Search for the cell housing the specified text and yield its [x, y] center coordinate. 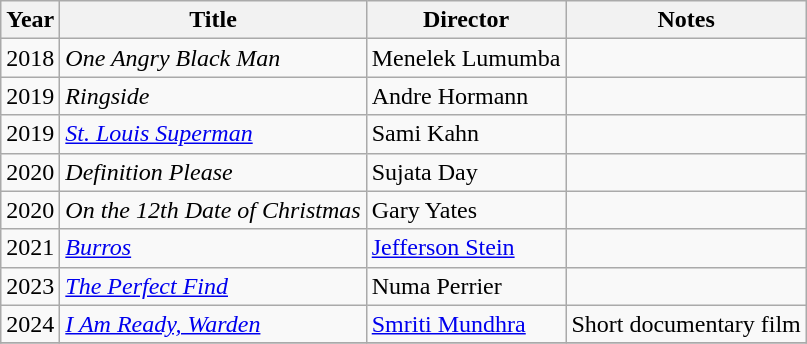
Menelek Lumumba [466, 58]
Definition Please [213, 172]
Andre Hormann [466, 96]
2023 [30, 286]
Sujata Day [466, 172]
Ringside [213, 96]
Gary Yates [466, 210]
Notes [686, 20]
The Perfect Find [213, 286]
Year [30, 20]
Smriti Mundhra [466, 324]
On the 12th Date of Christmas [213, 210]
Numa Perrier [466, 286]
2021 [30, 248]
Title [213, 20]
St. Louis Superman [213, 134]
I Am Ready, Warden [213, 324]
2024 [30, 324]
Jefferson Stein [466, 248]
Short documentary film [686, 324]
Director [466, 20]
Burros [213, 248]
One Angry Black Man [213, 58]
2018 [30, 58]
Sami Kahn [466, 134]
